Output the (X, Y) coordinate of the center of the cell containing the given text.  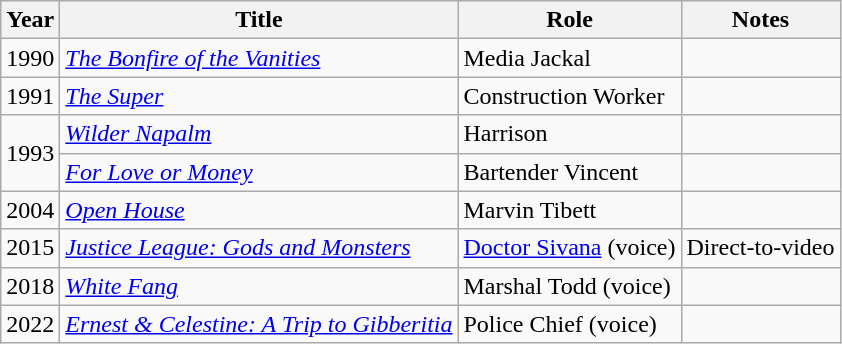
Construction Worker (570, 96)
White Fang (259, 286)
For Love or Money (259, 172)
1993 (30, 153)
Bartender Vincent (570, 172)
Direct-to-video (760, 248)
2018 (30, 286)
Notes (760, 20)
2015 (30, 248)
1990 (30, 58)
Wilder Napalm (259, 134)
The Super (259, 96)
Marvin Tibett (570, 210)
The Bonfire of the Vanities (259, 58)
2022 (30, 324)
Open House (259, 210)
Role (570, 20)
Media Jackal (570, 58)
Ernest & Celestine: A Trip to Gibberitia (259, 324)
Marshal Todd (voice) (570, 286)
Police Chief (voice) (570, 324)
Title (259, 20)
2004 (30, 210)
Harrison (570, 134)
Doctor Sivana (voice) (570, 248)
Year (30, 20)
Justice League: Gods and Monsters (259, 248)
1991 (30, 96)
